Extract the (X, Y) coordinate from the center of the cell holding the provided text.  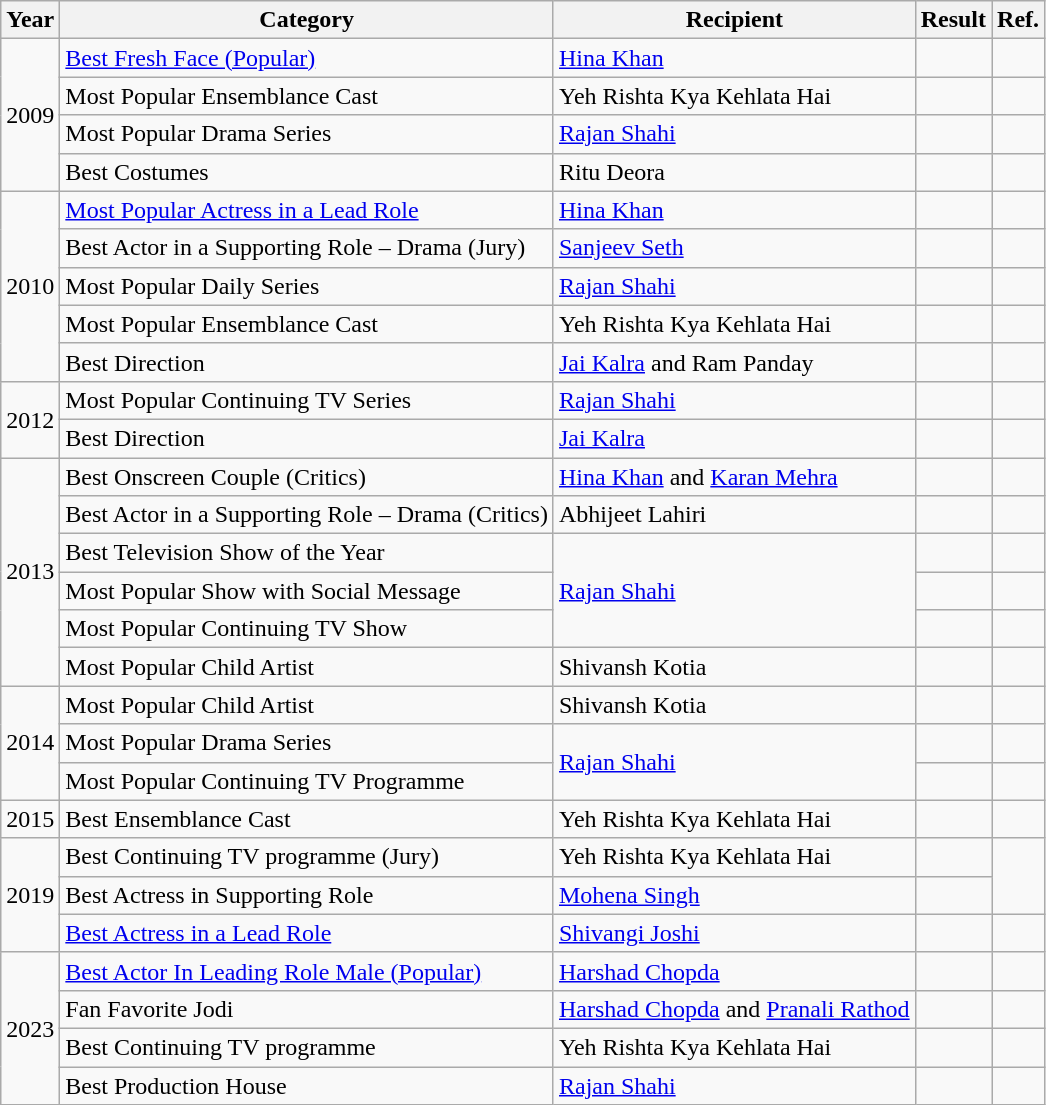
Shivangi Joshi (734, 933)
Best Actor in a Supporting Role – Drama (Critics) (307, 515)
Year (30, 20)
2010 (30, 286)
Best Actor In Leading Role Male (Popular) (307, 971)
Best Actress in a Lead Role (307, 933)
Most Popular Daily Series (307, 286)
Hina Khan and Karan Mehra (734, 477)
Harshad Chopda and Pranali Rathod (734, 1009)
Jai Kalra (734, 438)
Best Continuing TV programme (Jury) (307, 857)
2012 (30, 419)
Best Fresh Face (Popular) (307, 58)
Best Costumes (307, 172)
Most Popular Continuing TV Programme (307, 781)
Harshad Chopda (734, 971)
Best Production House (307, 1085)
Jai Kalra and Ram Panday (734, 362)
Best Actor in a Supporting Role – Drama (Jury) (307, 248)
Most Popular Continuing TV Series (307, 400)
Best Continuing TV programme (307, 1047)
2013 (30, 572)
Best Television Show of the Year (307, 553)
Ritu Deora (734, 172)
Recipient (734, 20)
2015 (30, 819)
Most Popular Continuing TV Show (307, 629)
2009 (30, 115)
Abhijeet Lahiri (734, 515)
Most Popular Actress in a Lead Role (307, 210)
Best Actress in Supporting Role (307, 895)
2019 (30, 895)
Fan Favorite Jodi (307, 1009)
Ref. (1018, 20)
2014 (30, 743)
Category (307, 20)
2023 (30, 1028)
Mohena Singh (734, 895)
Result (953, 20)
Best Ensemblance Cast (307, 819)
Best Onscreen Couple (Critics) (307, 477)
Most Popular Show with Social Message (307, 591)
Sanjeev Seth (734, 248)
